Return the (X, Y) coordinate for the center point of the cell that contains the specified text.  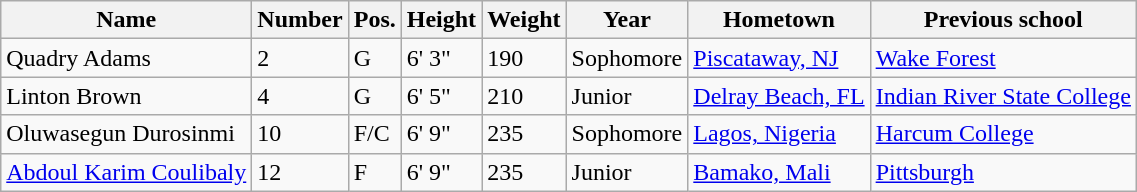
Abdoul Karim Coulibaly (126, 172)
F/C (374, 134)
10 (300, 134)
Year (627, 20)
Linton Brown (126, 96)
Previous school (1003, 20)
Number (300, 20)
4 (300, 96)
F (374, 172)
Weight (524, 20)
Pittsburgh (1003, 172)
Lagos, Nigeria (779, 134)
Indian River State College (1003, 96)
6' 5" (441, 96)
Hometown (779, 20)
Harcum College (1003, 134)
Quadry Adams (126, 58)
2 (300, 58)
Piscataway, NJ (779, 58)
Delray Beach, FL (779, 96)
Name (126, 20)
Height (441, 20)
Pos. (374, 20)
Bamako, Mali (779, 172)
Oluwasegun Durosinmi (126, 134)
190 (524, 58)
6' 3" (441, 58)
Wake Forest (1003, 58)
12 (300, 172)
210 (524, 96)
